Search for the cell housing the specified text and yield its [X, Y] center coordinate. 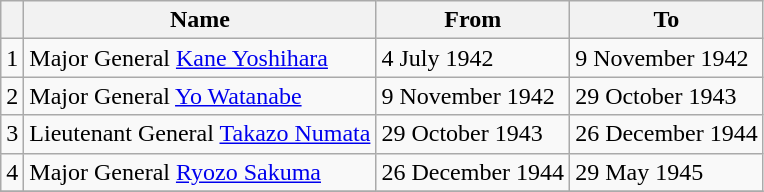
2 [12, 96]
Major General Ryozo Sakuma [200, 172]
From [473, 20]
3 [12, 134]
Lieutenant General Takazo Numata [200, 134]
4 [12, 172]
To [667, 20]
4 July 1942 [473, 58]
29 May 1945 [667, 172]
1 [12, 58]
Major General Kane Yoshihara [200, 58]
Name [200, 20]
Major General Yo Watanabe [200, 96]
